Scan for the cell matching the given text and deliver its [X, Y] coordinate at center. 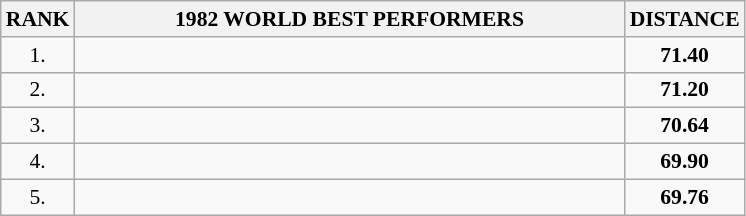
69.90 [685, 162]
70.64 [685, 126]
2. [38, 90]
3. [38, 126]
DISTANCE [685, 19]
69.76 [685, 197]
1. [38, 55]
4. [38, 162]
RANK [38, 19]
71.20 [685, 90]
71.40 [685, 55]
5. [38, 197]
1982 WORLD BEST PERFORMERS [349, 19]
